Return (x, y) of the center of cell containing provided text 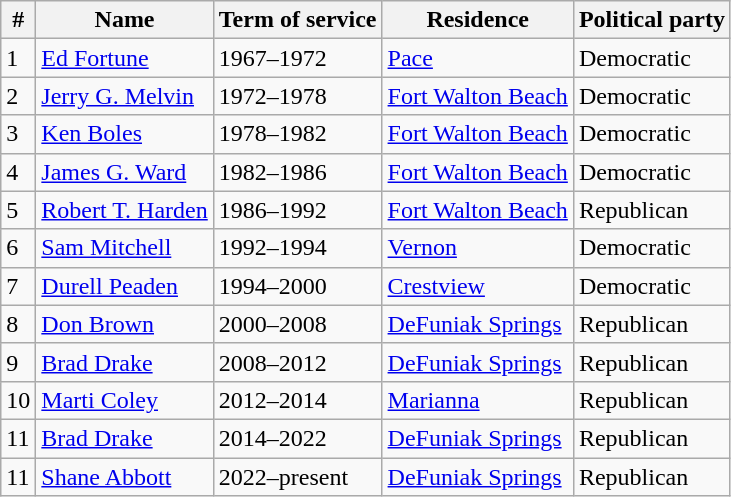
1978–1982 (298, 134)
Ed Fortune (124, 58)
James G. Ward (124, 172)
1982–1986 (298, 172)
7 (18, 286)
9 (18, 362)
Jerry G. Melvin (124, 96)
2000–2008 (298, 324)
2008–2012 (298, 362)
1967–1972 (298, 58)
Name (124, 20)
1986–1992 (298, 210)
Residence (478, 20)
1994–2000 (298, 286)
1972–1978 (298, 96)
# (18, 20)
1992–1994 (298, 248)
Political party (652, 20)
6 (18, 248)
Don Brown (124, 324)
10 (18, 400)
Pace (478, 58)
Shane Abbott (124, 477)
2 (18, 96)
Marti Coley (124, 400)
4 (18, 172)
Crestview (478, 286)
2022–present (298, 477)
Term of service (298, 20)
Durell Peaden (124, 286)
2012–2014 (298, 400)
1 (18, 58)
3 (18, 134)
5 (18, 210)
Sam Mitchell (124, 248)
Ken Boles (124, 134)
Marianna (478, 400)
2014–2022 (298, 438)
Vernon (478, 248)
8 (18, 324)
Robert T. Harden (124, 210)
